For the text-containing cell, return its midpoint in (x, y) coordinate format. 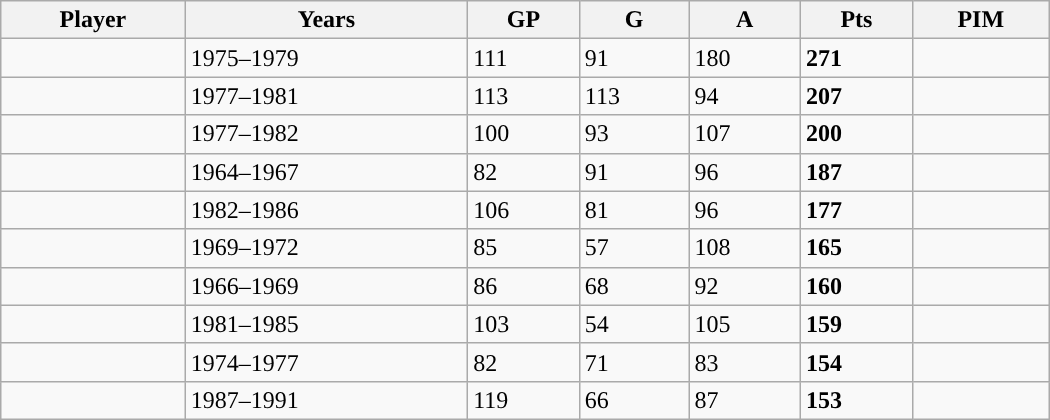
153 (857, 400)
1987–1991 (326, 400)
57 (634, 248)
106 (524, 210)
160 (857, 286)
103 (524, 324)
187 (857, 172)
177 (857, 210)
1969–1972 (326, 248)
271 (857, 58)
154 (857, 362)
159 (857, 324)
93 (634, 134)
81 (634, 210)
87 (745, 400)
92 (745, 286)
1977–1981 (326, 96)
1982–1986 (326, 210)
108 (745, 248)
180 (745, 58)
1981–1985 (326, 324)
119 (524, 400)
105 (745, 324)
GP (524, 20)
100 (524, 134)
107 (745, 134)
1964–1967 (326, 172)
Pts (857, 20)
66 (634, 400)
Years (326, 20)
207 (857, 96)
85 (524, 248)
83 (745, 362)
94 (745, 96)
86 (524, 286)
1966–1969 (326, 286)
200 (857, 134)
PIM (980, 20)
1977–1982 (326, 134)
1975–1979 (326, 58)
165 (857, 248)
111 (524, 58)
1974–1977 (326, 362)
Player (93, 20)
A (745, 20)
71 (634, 362)
68 (634, 286)
G (634, 20)
54 (634, 324)
